Scan for the cell matching the given text and deliver its (X, Y) coordinate at center. 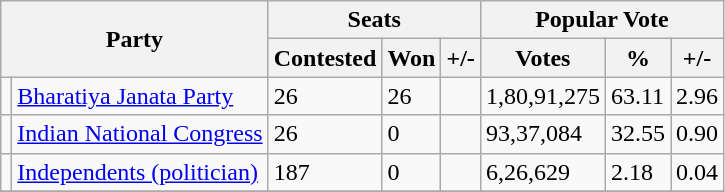
93,37,084 (542, 134)
187 (325, 172)
Contested (325, 58)
32.55 (638, 134)
Popular Vote (602, 20)
Independents (politician) (140, 172)
63.11 (638, 96)
0.04 (696, 172)
Won (412, 58)
1,80,91,275 (542, 96)
Party (134, 39)
Indian National Congress (140, 134)
Votes (542, 58)
2.96 (696, 96)
0.90 (696, 134)
% (638, 58)
2.18 (638, 172)
6,26,629 (542, 172)
Seats (374, 20)
Bharatiya Janata Party (140, 96)
